Return (x, y) of the center of cell containing provided text 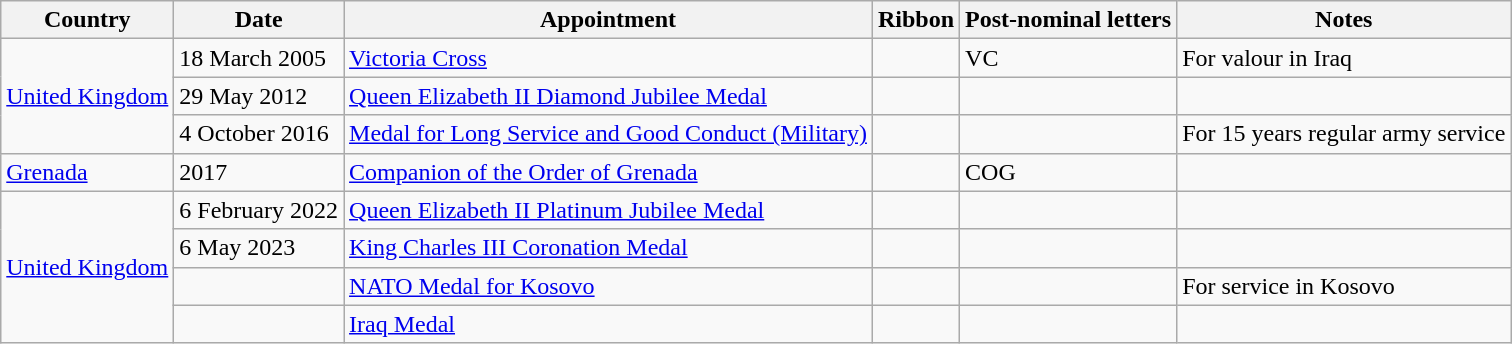
Companion of the Order of Grenada (608, 172)
Medal for Long Service and Good Conduct (Military) (608, 134)
18 March 2005 (259, 58)
2017 (259, 172)
Date (259, 20)
Iraq Medal (608, 324)
Country (88, 20)
NATO Medal for Kosovo (608, 286)
Queen Elizabeth II Platinum Jubilee Medal (608, 210)
For service in Kosovo (1344, 286)
6 May 2023 (259, 248)
King Charles III Coronation Medal (608, 248)
29 May 2012 (259, 96)
Post-nominal letters (1068, 20)
COG (1068, 172)
4 October 2016 (259, 134)
Notes (1344, 20)
Grenada (88, 172)
6 February 2022 (259, 210)
Appointment (608, 20)
Victoria Cross (608, 58)
For valour in Iraq (1344, 58)
Queen Elizabeth II Diamond Jubilee Medal (608, 96)
For 15 years regular army service (1344, 134)
Ribbon (916, 20)
VC (1068, 58)
